Output the (X, Y) coordinate of the center of the cell containing the given text.  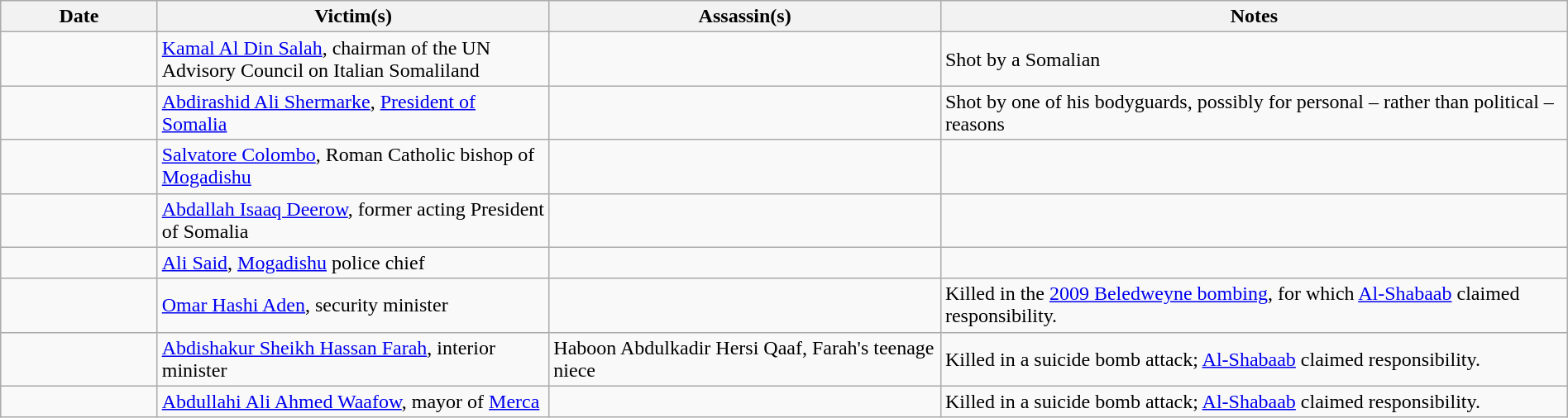
Haboon Abdulkadir Hersi Qaaf, Farah's teenage niece (745, 359)
Abdullahi Ali Ahmed Waafow, mayor of Merca (353, 401)
Ali Said, Mogadishu police chief (353, 263)
Abdirashid Ali Shermarke, President of Somalia (353, 112)
Date (79, 17)
Victim(s) (353, 17)
Abdallah Isaaq Deerow, former acting President of Somalia (353, 220)
Kamal Al Din Salah, chairman of the UN Advisory Council on Italian Somaliland (353, 59)
Notes (1254, 17)
Omar Hashi Aden, security minister (353, 306)
Killed in the 2009 Beledweyne bombing, for which Al-Shabaab claimed responsibility. (1254, 306)
Assassin(s) (745, 17)
Abdishakur Sheikh Hassan Farah, interior minister (353, 359)
Shot by one of his bodyguards, possibly for personal – rather than political – reasons (1254, 112)
Shot by a Somalian (1254, 59)
Salvatore Colombo, Roman Catholic bishop of Mogadishu (353, 167)
